Provide the (x, y) coordinate of the cell's center where the given text is located.  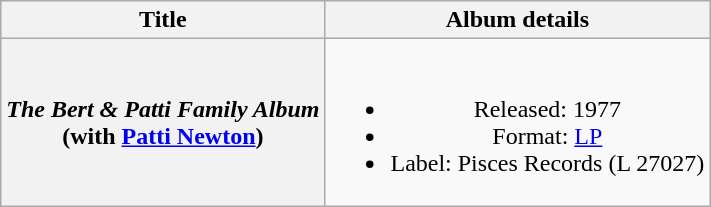
Title (163, 20)
Released: 1977Format: LPLabel: Pisces Records (L 27027) (518, 122)
Album details (518, 20)
The Bert & Patti Family Album (with Patti Newton) (163, 122)
